Capture the cell that displays the provided text and extract its (X, Y) central coordinate. 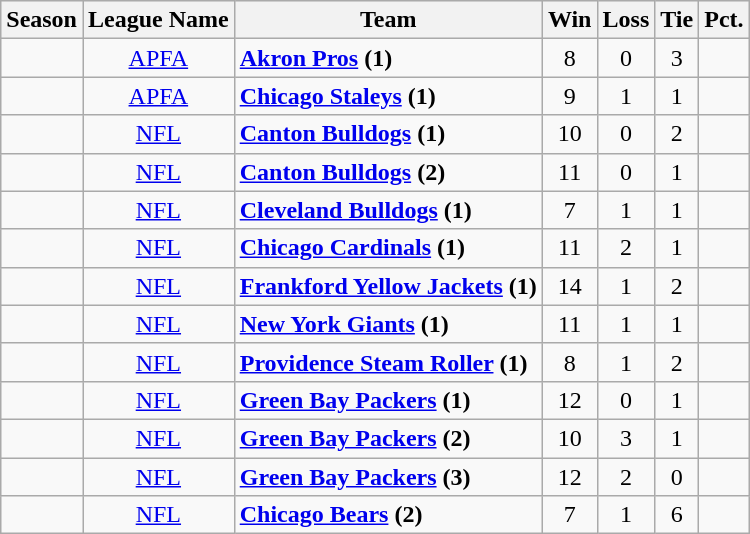
Green Bay Packers (3) (388, 477)
9 (570, 96)
Chicago Cardinals (1) (388, 248)
Frankford Yellow Jackets (1) (388, 286)
Green Bay Packers (2) (388, 438)
League Name (158, 20)
Pct. (724, 20)
Season (42, 20)
Chicago Bears (2) (388, 515)
Chicago Staleys (1) (388, 96)
Canton Bulldogs (1) (388, 134)
Green Bay Packers (1) (388, 400)
Akron Pros (1) (388, 58)
Cleveland Bulldogs (1) (388, 210)
Loss (626, 20)
6 (677, 515)
Providence Steam Roller (1) (388, 362)
14 (570, 286)
Canton Bulldogs (2) (388, 172)
New York Giants (1) (388, 324)
Win (570, 20)
Team (388, 20)
Tie (677, 20)
